Identify which cell holds the provided text, then report its (x, y) central coordinate. 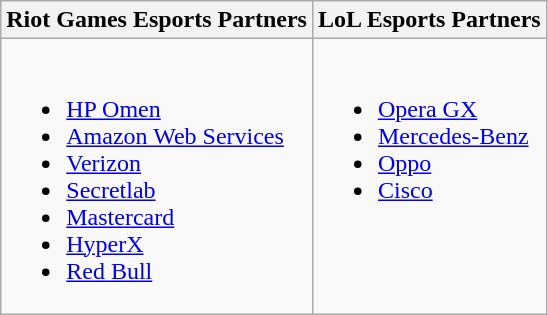
LoL Esports Partners (429, 20)
Riot Games Esports Partners (157, 20)
HP OmenAmazon Web ServicesVerizonSecretlabMastercardHyperXRed Bull (157, 176)
Opera GXMercedes-BenzOppoCisco (429, 176)
